Return (x, y) of the center of cell containing provided text 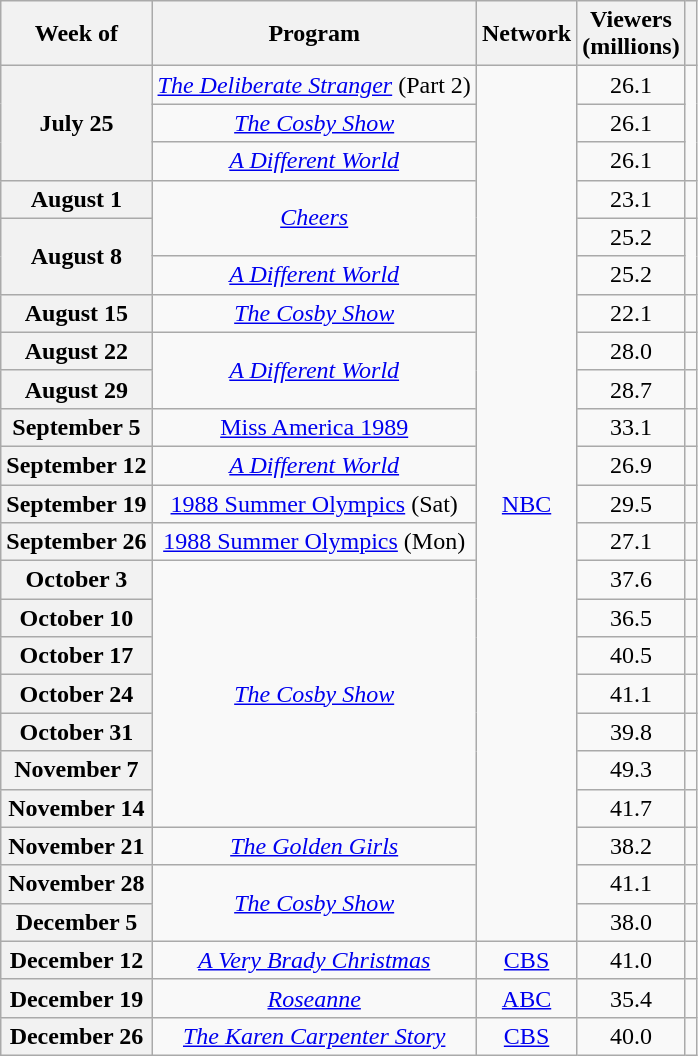
29.5 (631, 503)
December 26 (76, 1036)
28.0 (631, 351)
Roseanne (314, 998)
December 19 (76, 998)
NBC (526, 504)
26.9 (631, 465)
The Deliberate Stranger (Part 2) (314, 85)
Week of (76, 34)
October 31 (76, 732)
September 19 (76, 503)
40.0 (631, 1036)
22.1 (631, 313)
August 22 (76, 351)
December 12 (76, 960)
Program (314, 34)
Miss America 1989 (314, 427)
August 29 (76, 389)
October 3 (76, 580)
November 7 (76, 770)
Viewers(millions) (631, 34)
23.1 (631, 199)
Cheers (314, 218)
49.3 (631, 770)
A Very Brady Christmas (314, 960)
November 21 (76, 846)
August 15 (76, 313)
1988 Summer Olympics (Mon) (314, 542)
The Golden Girls (314, 846)
39.8 (631, 732)
41.7 (631, 808)
August 8 (76, 256)
35.4 (631, 998)
33.1 (631, 427)
38.0 (631, 922)
41.0 (631, 960)
September 5 (76, 427)
November 14 (76, 808)
October 24 (76, 694)
September 12 (76, 465)
August 1 (76, 199)
September 26 (76, 542)
December 5 (76, 922)
October 10 (76, 618)
October 17 (76, 656)
37.6 (631, 580)
27.1 (631, 542)
The Karen Carpenter Story (314, 1036)
36.5 (631, 618)
November 28 (76, 884)
ABC (526, 998)
July 25 (76, 123)
1988 Summer Olympics (Sat) (314, 503)
28.7 (631, 389)
38.2 (631, 846)
Network (526, 34)
40.5 (631, 656)
